Scan for the cell matching the given text and deliver its [X, Y] coordinate at center. 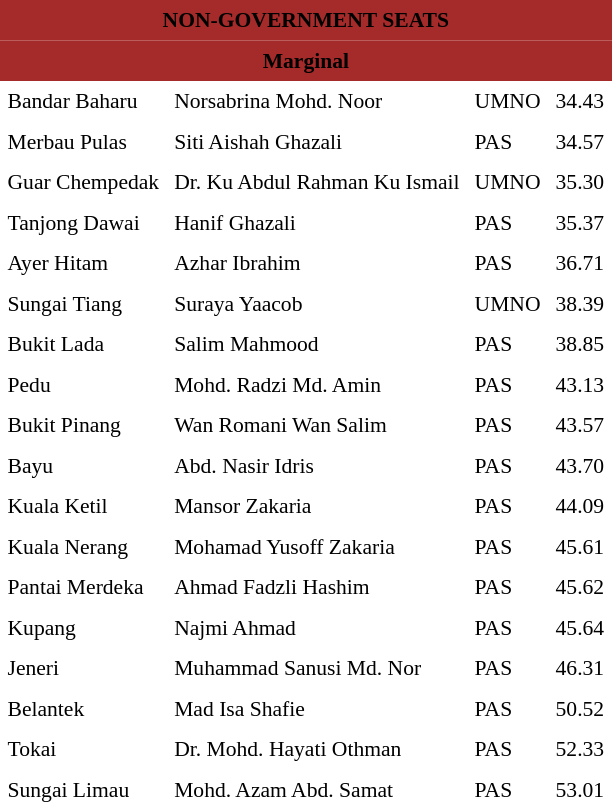
46.31 [580, 668]
43.70 [580, 465]
35.37 [580, 222]
Pedu [84, 384]
NON-GOVERNMENT SEATS [306, 20]
Tokai [84, 749]
Guar Chempedak [84, 182]
Pantai Merdeka [84, 587]
Mohd. Radzi Md. Amin [317, 384]
Muhammad Sanusi Md. Nor [317, 668]
Ahmad Fadzli Hashim [317, 587]
Mansor Zakaria [317, 506]
Hanif Ghazali [317, 222]
Abd. Nasir Idris [317, 465]
Bandar Baharu [84, 101]
Jeneri [84, 668]
45.61 [580, 546]
Salim Mahmood [317, 344]
50.52 [580, 708]
52.33 [580, 749]
Kuala Nerang [84, 546]
Bukit Lada [84, 344]
Azhar Ibrahim [317, 263]
Najmi Ahmad [317, 627]
35.30 [580, 182]
Siti Aishah Ghazali [317, 141]
Marginal [306, 60]
38.85 [580, 344]
43.57 [580, 425]
Merbau Pulas [84, 141]
Belantek [84, 708]
Sungai Tiang [84, 303]
45.64 [580, 627]
Dr. Ku Abdul Rahman Ku Ismail [317, 182]
34.43 [580, 101]
Tanjong Dawai [84, 222]
Mohamad Yusoff Zakaria [317, 546]
38.39 [580, 303]
34.57 [580, 141]
45.62 [580, 587]
Norsabrina Mohd. Noor [317, 101]
Bukit Pinang [84, 425]
Kuala Ketil [84, 506]
43.13 [580, 384]
Kupang [84, 627]
Mad Isa Shafie [317, 708]
44.09 [580, 506]
Suraya Yaacob [317, 303]
Wan Romani Wan Salim [317, 425]
Bayu [84, 465]
36.71 [580, 263]
Ayer Hitam [84, 263]
Dr. Mohd. Hayati Othman [317, 749]
